From the cell containing the given text, extract its center point as [X, Y] coordinate. 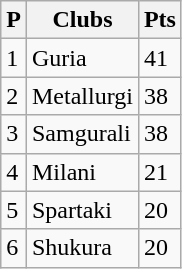
4 [14, 172]
Spartaki [82, 210]
6 [14, 248]
41 [160, 58]
Clubs [82, 20]
Shukura [82, 248]
Metallurgi [82, 96]
Milani [82, 172]
Pts [160, 20]
5 [14, 210]
Samgurali [82, 134]
Guria [82, 58]
2 [14, 96]
1 [14, 58]
21 [160, 172]
3 [14, 134]
P [14, 20]
